Search for the cell housing the specified text and yield its (x, y) center coordinate. 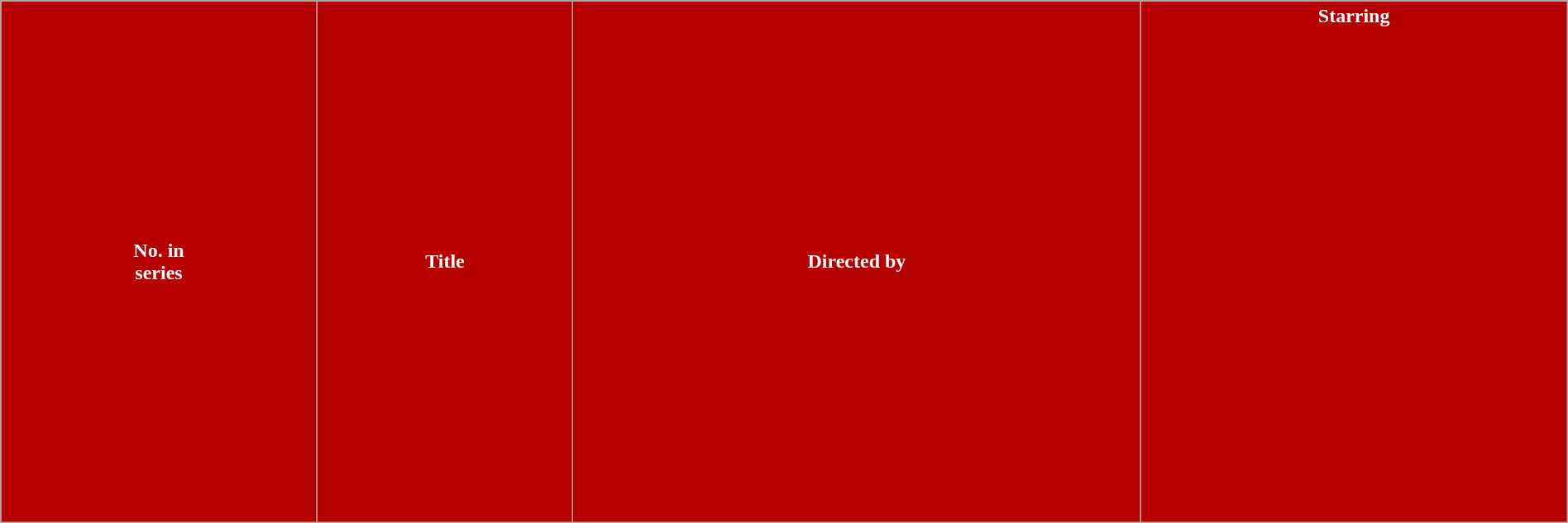
Starring (1354, 262)
Title (445, 262)
No. inseries (159, 262)
Directed by (857, 262)
